From the cell containing the given text, extract its center point as (X, Y) coordinate. 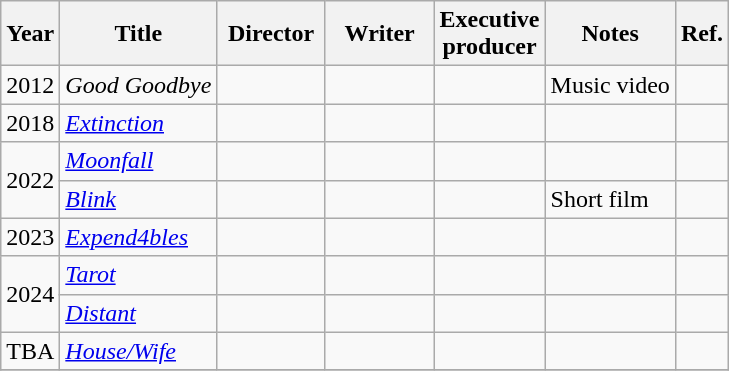
2024 (30, 294)
Tarot (138, 275)
Music video (610, 85)
2018 (30, 123)
Moonfall (138, 161)
Extinction (138, 123)
Notes (610, 34)
Blink (138, 199)
Good Goodbye (138, 85)
2022 (30, 180)
2012 (30, 85)
Ref. (702, 34)
Expend4bles (138, 237)
TBA (30, 351)
Writer (380, 34)
Distant (138, 313)
Title (138, 34)
Short film (610, 199)
Executiveproducer (490, 34)
Year (30, 34)
House/Wife (138, 351)
2023 (30, 237)
Director (272, 34)
